From the cell containing the given text, extract its center point as [x, y] coordinate. 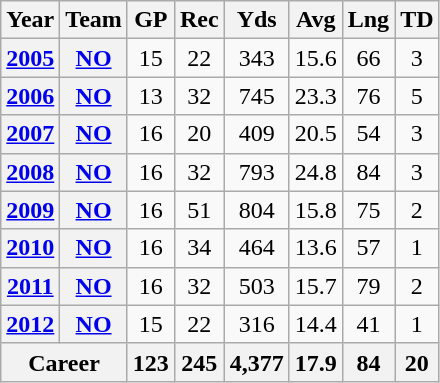
804 [256, 210]
793 [256, 172]
54 [368, 134]
Year [30, 20]
75 [368, 210]
2010 [30, 248]
2009 [30, 210]
66 [368, 58]
Team [94, 20]
4,377 [256, 362]
57 [368, 248]
17.9 [316, 362]
2008 [30, 172]
503 [256, 286]
15.6 [316, 58]
5 [417, 96]
2011 [30, 286]
15.7 [316, 286]
316 [256, 324]
24.8 [316, 172]
Avg [316, 20]
76 [368, 96]
20.5 [316, 134]
245 [199, 362]
2007 [30, 134]
123 [150, 362]
23.3 [316, 96]
13 [150, 96]
13.6 [316, 248]
745 [256, 96]
41 [368, 324]
Yds [256, 20]
TD [417, 20]
51 [199, 210]
409 [256, 134]
Rec [199, 20]
14.4 [316, 324]
Lng [368, 20]
2006 [30, 96]
34 [199, 248]
2005 [30, 58]
15.8 [316, 210]
GP [150, 20]
Career [64, 362]
2012 [30, 324]
343 [256, 58]
79 [368, 286]
464 [256, 248]
